Scan for the cell matching the given text and deliver its [x, y] coordinate at center. 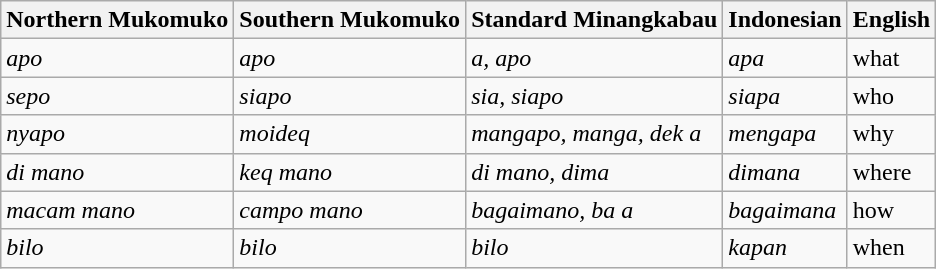
campo mano [350, 210]
kapan [785, 248]
dimana [785, 172]
a, apo [594, 58]
why [891, 134]
di mano [118, 172]
moideq [350, 134]
sepo [118, 96]
macam mano [118, 210]
Northern Mukomuko [118, 20]
where [891, 172]
what [891, 58]
nyapo [118, 134]
Southern Mukomuko [350, 20]
siapo [350, 96]
Standard Minangkabau [594, 20]
mengapa [785, 134]
who [891, 96]
bagaimano, ba a [594, 210]
apa [785, 58]
Indonesian [785, 20]
how [891, 210]
bagaimana [785, 210]
sia, siapo [594, 96]
di mano, dima [594, 172]
keq mano [350, 172]
English [891, 20]
mangapo, manga, dek a [594, 134]
siapa [785, 96]
when [891, 248]
